Locate the cell with the specified text and output its [x, y] center coordinate. 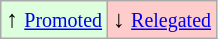
↓ Relegated [162, 20]
↑ Promoted [54, 20]
